Identify which cell holds the provided text, then report its [X, Y] central coordinate. 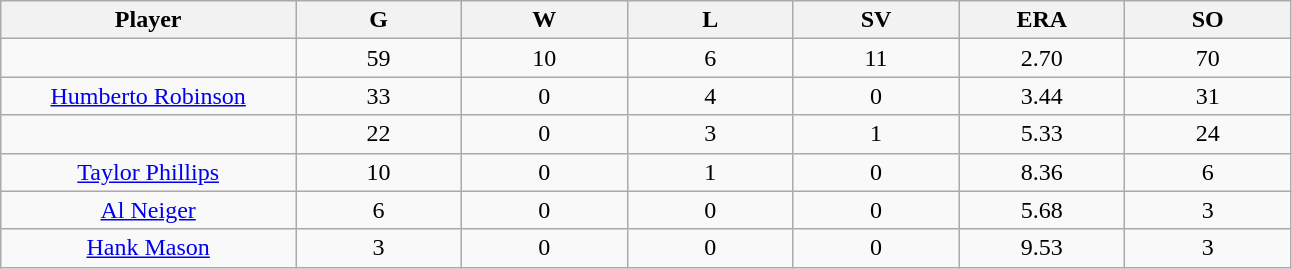
Humberto Robinson [148, 96]
L [710, 20]
5.68 [1042, 210]
Taylor Phillips [148, 172]
9.53 [1042, 248]
31 [1208, 96]
11 [876, 58]
Al Neiger [148, 210]
Hank Mason [148, 248]
G [379, 20]
59 [379, 58]
33 [379, 96]
SO [1208, 20]
8.36 [1042, 172]
4 [710, 96]
24 [1208, 134]
3.44 [1042, 96]
ERA [1042, 20]
22 [379, 134]
W [544, 20]
SV [876, 20]
2.70 [1042, 58]
5.33 [1042, 134]
Player [148, 20]
70 [1208, 58]
